Capture the cell that displays the provided text and extract its (X, Y) central coordinate. 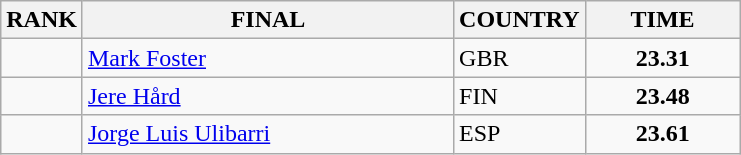
COUNTRY (520, 20)
ESP (520, 134)
23.48 (662, 96)
23.61 (662, 134)
FINAL (268, 20)
GBR (520, 58)
RANK (42, 20)
FIN (520, 96)
Jorge Luis Ulibarri (268, 134)
23.31 (662, 58)
Jere Hård (268, 96)
TIME (662, 20)
Mark Foster (268, 58)
